Output the [X, Y] coordinate of the center of the cell containing the given text.  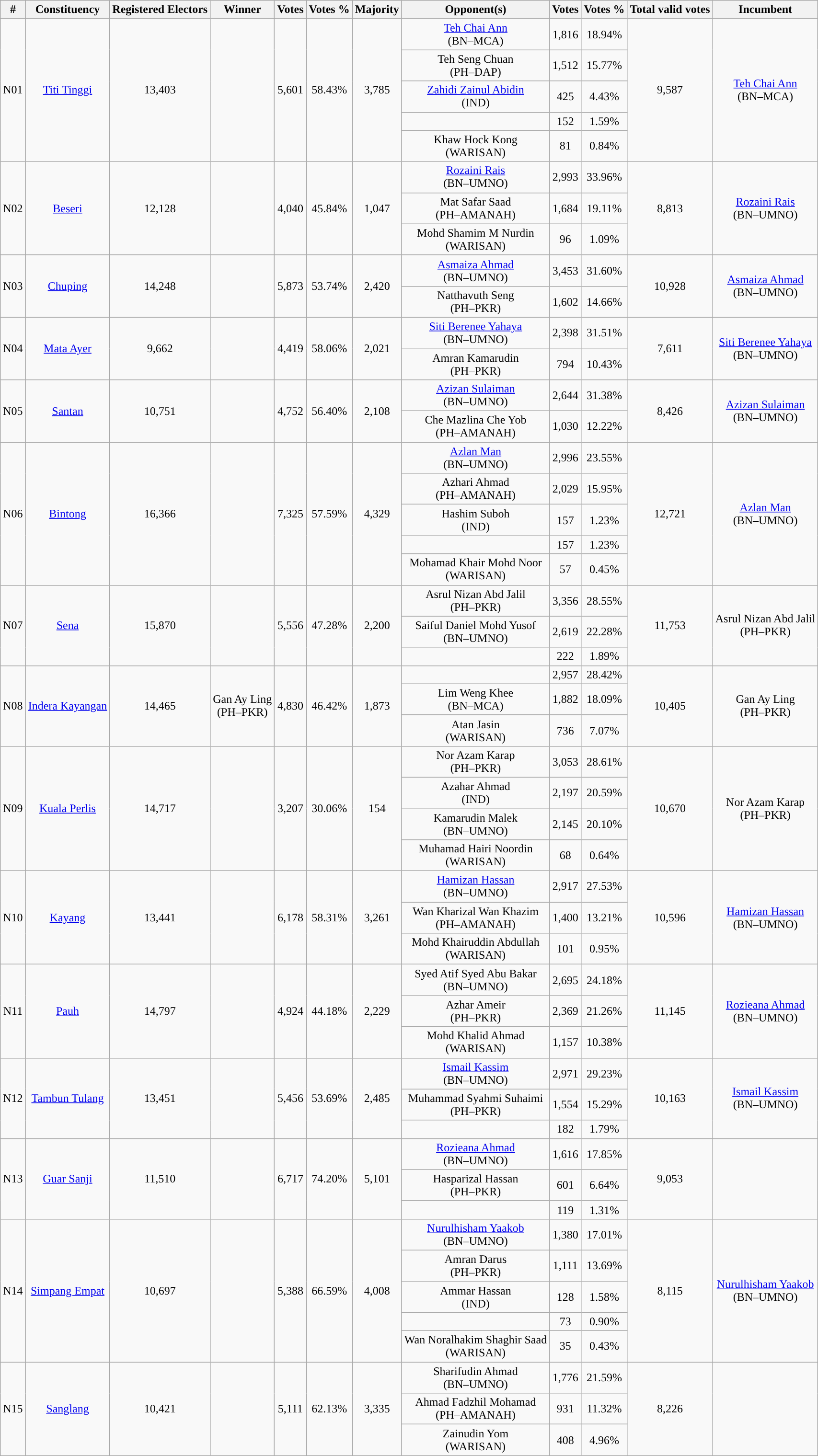
3,207 [290, 808]
1,602 [565, 302]
10,405 [670, 706]
0.64% [604, 856]
N10 [13, 918]
794 [565, 364]
15.29% [604, 1105]
17.01% [604, 1234]
20.10% [604, 824]
Indera Kayangan [68, 706]
Mohd Khairuddin Abdullah(WARISAN) [475, 949]
Azahar Ahmad(IND) [475, 792]
Azhar Ameir(PH–PKR) [475, 1011]
11,145 [670, 1011]
4.43% [604, 97]
4,329 [377, 514]
81 [565, 146]
Hasparizal Hassan(PH–PKR) [475, 1185]
17.85% [604, 1154]
16,366 [160, 514]
Khaw Hock Kong(WARISAN) [475, 146]
Majority [377, 10]
Santan [68, 411]
2,420 [377, 286]
4,419 [290, 348]
Azhari Ahmad(PH–AMANAH) [475, 489]
N09 [13, 808]
1,684 [565, 208]
Kuala Perlis [68, 808]
1,816 [565, 34]
3,356 [565, 601]
Atan Jasin(WARISAN) [475, 730]
N07 [13, 625]
4,830 [290, 706]
Registered Electors [160, 10]
Wan Noralhakim Shaghir Saad(WARISAN) [475, 1346]
58.31% [329, 918]
N12 [13, 1098]
222 [565, 656]
Beseri [68, 208]
56.40% [329, 411]
1.31% [604, 1210]
15.95% [604, 489]
1,512 [565, 65]
13.69% [604, 1266]
4,752 [290, 411]
21.26% [604, 1011]
10,163 [670, 1098]
N08 [13, 706]
154 [377, 808]
58.43% [329, 90]
0.95% [604, 949]
Muhammad Syahmi Suhaimi(PH–PKR) [475, 1105]
Sena [68, 625]
10.38% [604, 1043]
11.32% [604, 1409]
10,596 [670, 918]
14,465 [160, 706]
Teh Seng Chuan(PH–DAP) [475, 65]
14,797 [160, 1011]
28.61% [604, 762]
2,695 [565, 980]
53.74% [329, 286]
# [13, 10]
15.77% [604, 65]
20.59% [604, 792]
5,556 [290, 625]
33.96% [604, 177]
4,008 [377, 1290]
N01 [13, 90]
Incumbent [765, 10]
101 [565, 949]
31.51% [604, 332]
9,587 [670, 90]
182 [565, 1129]
28.42% [604, 675]
Syed Atif Syed Abu Bakar(BN–UMNO) [475, 980]
6,717 [290, 1179]
5,111 [290, 1409]
58.06% [329, 348]
Pauh [68, 1011]
2,108 [377, 411]
45.84% [329, 208]
Titi Tinggi [68, 90]
5,101 [377, 1179]
1.89% [604, 656]
10,928 [670, 286]
Lim Weng Khee(BN–MCA) [475, 699]
Saiful Daniel Mohd Yusof(BN–UMNO) [475, 631]
24.18% [604, 980]
66.59% [329, 1290]
1,380 [565, 1234]
Mat Safar Saad(PH–AMANAH) [475, 208]
2,200 [377, 625]
Sanglang [68, 1409]
N05 [13, 411]
31.38% [604, 396]
18.09% [604, 699]
74.20% [329, 1179]
Kayang [68, 918]
12,128 [160, 208]
22.28% [604, 631]
1,111 [565, 1266]
N15 [13, 1409]
Mohd Khalid Ahmad(WARISAN) [475, 1043]
N04 [13, 348]
23.55% [604, 458]
2,957 [565, 675]
10,421 [160, 1409]
15,870 [160, 625]
0.84% [604, 146]
1,400 [565, 918]
3,053 [565, 762]
46.42% [329, 706]
14,248 [160, 286]
10,751 [160, 411]
6,178 [290, 918]
14.66% [604, 302]
Wan Kharizal Wan Khazim(PH–AMANAH) [475, 918]
10,697 [160, 1290]
13,403 [160, 90]
931 [565, 1409]
5,388 [290, 1290]
19.11% [604, 208]
13,441 [160, 918]
Sharifudin Ahmad(BN–UMNO) [475, 1378]
6.64% [604, 1185]
18.94% [604, 34]
2,369 [565, 1011]
47.28% [329, 625]
N02 [13, 208]
408 [565, 1440]
14,717 [160, 808]
2,145 [565, 824]
N03 [13, 286]
2,644 [565, 396]
736 [565, 730]
7.07% [604, 730]
Zainudin Yom(WARISAN) [475, 1440]
30.06% [329, 808]
1.58% [604, 1296]
2,993 [565, 177]
31.60% [604, 270]
Natthavuth Seng(PH–PKR) [475, 302]
Mohd Shamim M Nurdin(WARISAN) [475, 240]
3,785 [377, 90]
1,157 [565, 1043]
3,453 [565, 270]
N11 [13, 1011]
8,115 [670, 1290]
9,053 [670, 1179]
53.69% [329, 1098]
7,325 [290, 514]
1,616 [565, 1154]
11,510 [160, 1179]
119 [565, 1210]
601 [565, 1185]
Guar Sanji [68, 1179]
Ahmad Fadzhil Mohamad(PH–AMANAH) [475, 1409]
1.59% [604, 121]
35 [565, 1346]
N06 [13, 514]
73 [565, 1322]
2,996 [565, 458]
5,873 [290, 286]
N14 [13, 1290]
1,030 [565, 426]
5,601 [290, 90]
Amran Darus(PH–PKR) [475, 1266]
Mata Ayer [68, 348]
2,971 [565, 1073]
4.96% [604, 1440]
4,040 [290, 208]
2,398 [565, 332]
Hashim Suboh(IND) [475, 520]
2,021 [377, 348]
1,873 [377, 706]
0.90% [604, 1322]
128 [565, 1296]
3,335 [377, 1409]
12,721 [670, 514]
11,753 [670, 625]
57 [565, 569]
1.79% [604, 1129]
28.55% [604, 601]
Muhamad Hairi Noordin(WARISAN) [475, 856]
425 [565, 97]
2,229 [377, 1011]
96 [565, 240]
Simpang Empat [68, 1290]
2,029 [565, 489]
9,662 [160, 348]
N13 [13, 1179]
Constituency [68, 10]
152 [565, 121]
3,261 [377, 918]
57.59% [329, 514]
13,451 [160, 1098]
Zahidi Zainul Abidin(IND) [475, 97]
1,882 [565, 699]
12.22% [604, 426]
8,226 [670, 1409]
Total valid votes [670, 10]
7,611 [670, 348]
Amran Kamarudin(PH–PKR) [475, 364]
1,554 [565, 1105]
62.13% [329, 1409]
5,456 [290, 1098]
Tambun Tulang [68, 1098]
Winner [242, 10]
27.53% [604, 886]
10.43% [604, 364]
8,813 [670, 208]
Chuping [68, 286]
1,776 [565, 1378]
44.18% [329, 1011]
68 [565, 856]
10,670 [670, 808]
2,197 [565, 792]
Ammar Hassan(IND) [475, 1296]
1,047 [377, 208]
13.21% [604, 918]
2,917 [565, 886]
21.59% [604, 1378]
29.23% [604, 1073]
1.09% [604, 240]
Kamarudin Malek(BN–UMNO) [475, 824]
2,619 [565, 631]
8,426 [670, 411]
0.43% [604, 1346]
0.45% [604, 569]
Opponent(s) [475, 10]
4,924 [290, 1011]
Mohamad Khair Mohd Noor(WARISAN) [475, 569]
2,485 [377, 1098]
Bintong [68, 514]
Che Mazlina Che Yob(PH–AMANAH) [475, 426]
